Locate the cell with the specified text and output its [x, y] center coordinate. 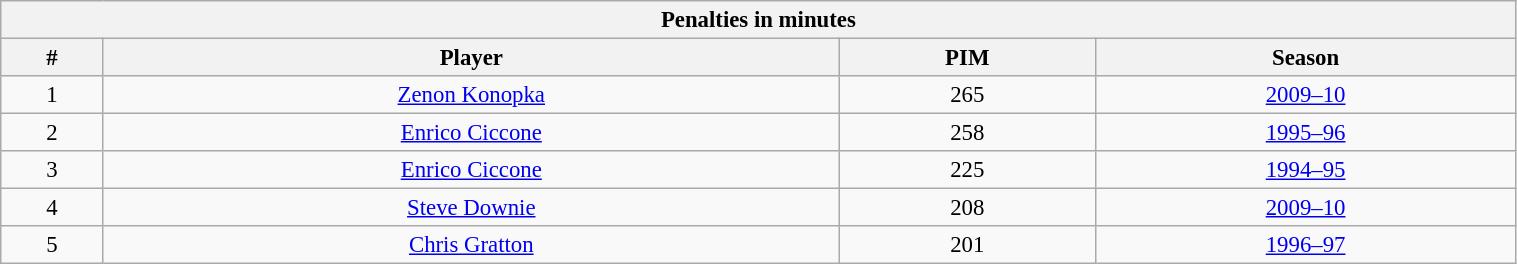
Zenon Konopka [471, 95]
Player [471, 58]
258 [967, 133]
Chris Gratton [471, 245]
Penalties in minutes [758, 20]
1996–97 [1306, 245]
Steve Downie [471, 208]
PIM [967, 58]
1995–96 [1306, 133]
225 [967, 170]
5 [52, 245]
3 [52, 170]
208 [967, 208]
2 [52, 133]
# [52, 58]
201 [967, 245]
Season [1306, 58]
1 [52, 95]
4 [52, 208]
265 [967, 95]
1994–95 [1306, 170]
